Scan for the cell matching the given text and deliver its [x, y] coordinate at center. 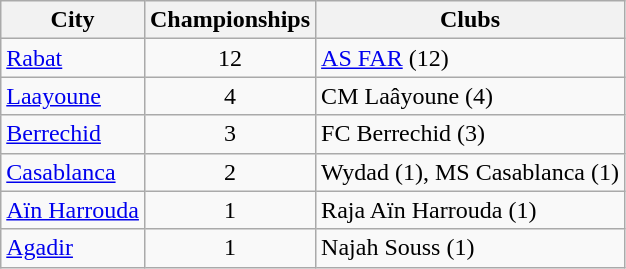
Championships [230, 20]
Aïn Harrouda [73, 210]
Wydad (1), MS Casablanca (1) [470, 172]
Agadir [73, 248]
Najah Souss (1) [470, 248]
3 [230, 134]
Laayoune [73, 96]
4 [230, 96]
Raja Aïn Harrouda (1) [470, 210]
Casablanca [73, 172]
City [73, 20]
12 [230, 58]
CM Laâyoune (4) [470, 96]
Rabat [73, 58]
Berrechid [73, 134]
AS FAR (12) [470, 58]
Clubs [470, 20]
2 [230, 172]
FC Berrechid (3) [470, 134]
